Determine the (x, y) coordinate at the center of the cell enclosing the given text.  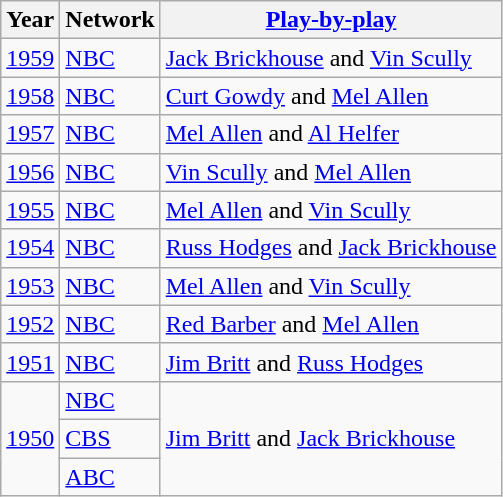
CBS (110, 438)
Mel Allen and Al Helfer (331, 134)
1951 (30, 362)
1956 (30, 172)
1959 (30, 58)
Year (30, 20)
1950 (30, 438)
1952 (30, 324)
Jack Brickhouse and Vin Scully (331, 58)
1953 (30, 286)
Russ Hodges and Jack Brickhouse (331, 248)
Vin Scully and Mel Allen (331, 172)
1958 (30, 96)
Network (110, 20)
1955 (30, 210)
Jim Britt and Russ Hodges (331, 362)
1957 (30, 134)
1954 (30, 248)
Jim Britt and Jack Brickhouse (331, 438)
Play-by-play (331, 20)
ABC (110, 477)
Curt Gowdy and Mel Allen (331, 96)
Red Barber and Mel Allen (331, 324)
